Scan for the cell matching the given text and deliver its (x, y) coordinate at center. 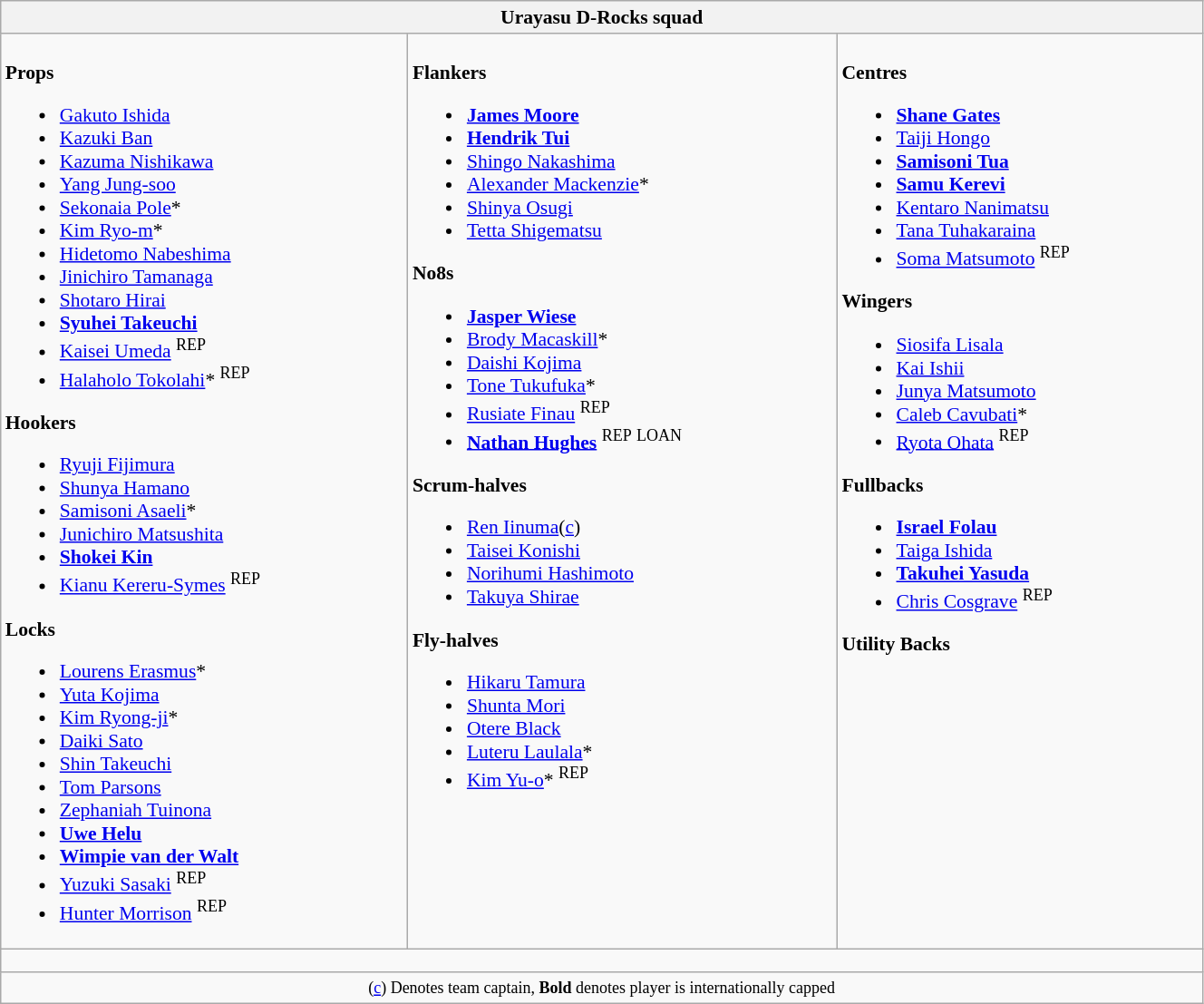
Urayasu D-Rocks squad (602, 17)
